From the cell containing the given text, extract its center point as (x, y) coordinate. 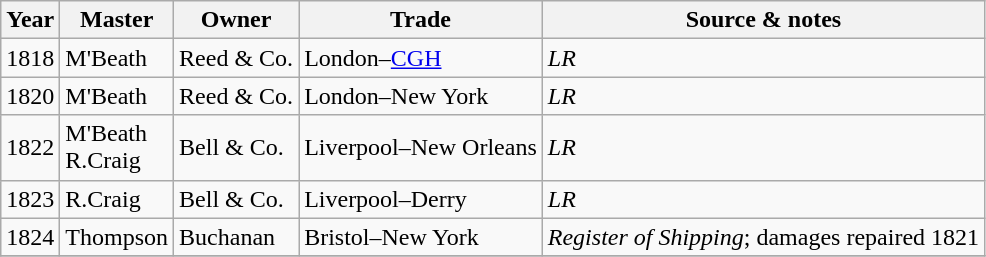
Owner (236, 20)
1820 (30, 96)
London–CGH (421, 58)
Trade (421, 20)
1818 (30, 58)
London–New York (421, 96)
Year (30, 20)
1823 (30, 199)
Liverpool–New Orleans (421, 148)
Buchanan (236, 237)
M'BeathR.Craig (117, 148)
Master (117, 20)
Thompson (117, 237)
Bristol–New York (421, 237)
1824 (30, 237)
R.Craig (117, 199)
Liverpool–Derry (421, 199)
Source & notes (763, 20)
Register of Shipping; damages repaired 1821 (763, 237)
1822 (30, 148)
